Scan for the cell matching the given text and deliver its [X, Y] coordinate at center. 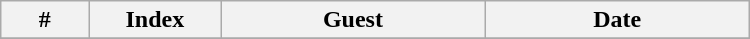
Date [617, 20]
Index [155, 20]
# [45, 20]
Guest [353, 20]
